From the cell containing the given text, extract its center point as [x, y] coordinate. 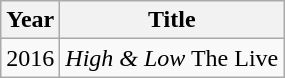
High & Low The Live [172, 58]
Year [30, 20]
2016 [30, 58]
Title [172, 20]
